Capture the cell that displays the provided text and extract its (x, y) central coordinate. 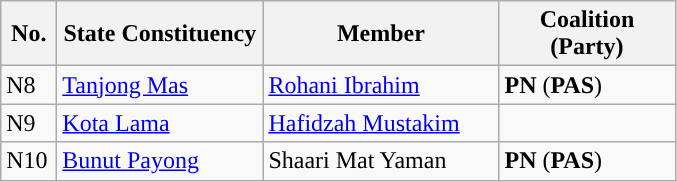
Rohani Ibrahim (381, 85)
Member (381, 34)
No. (29, 34)
Shaari Mat Yaman (381, 161)
Coalition (Party) (587, 34)
N8 (29, 85)
Kota Lama (160, 123)
Hafidzah Mustakim (381, 123)
N10 (29, 161)
State Constituency (160, 34)
N9 (29, 123)
Tanjong Mas (160, 85)
Bunut Payong (160, 161)
